Return [X, Y] of the center of cell containing provided text 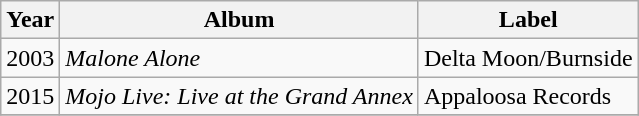
2003 [30, 58]
Year [30, 20]
Label [528, 20]
Delta Moon/Burnside [528, 58]
Album [240, 20]
Appaloosa Records [528, 96]
2015 [30, 96]
Mojo Live: Live at the Grand Annex [240, 96]
Malone Alone [240, 58]
